Capture the cell that displays the provided text and extract its (x, y) central coordinate. 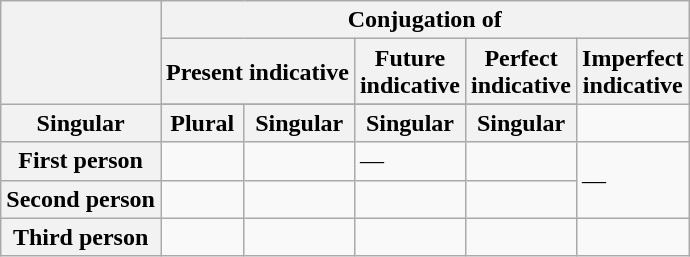
Second person (81, 199)
Imperfectindicative (633, 72)
Present indicative (257, 72)
Conjugation of (424, 20)
Third person (81, 237)
Plural (202, 123)
First person (81, 161)
Perfectindicative (520, 72)
Futureindicative (410, 72)
